Extract the (X, Y) coordinate from the center of the cell holding the provided text.  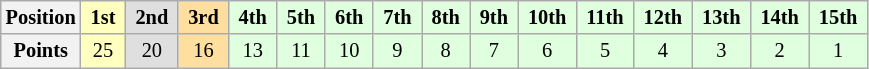
1st (104, 17)
6 (547, 51)
13th (721, 17)
Points (41, 51)
5th (301, 17)
3rd (203, 17)
4 (663, 51)
13 (253, 51)
9 (397, 51)
4th (253, 17)
10th (547, 17)
14th (779, 17)
6th (349, 17)
7 (494, 51)
16 (203, 51)
3 (721, 51)
8 (446, 51)
8th (446, 17)
1 (838, 51)
11 (301, 51)
20 (152, 51)
9th (494, 17)
25 (104, 51)
2 (779, 51)
15th (838, 17)
Position (41, 17)
2nd (152, 17)
5 (604, 51)
10 (349, 51)
12th (663, 17)
11th (604, 17)
7th (397, 17)
